Detect which cell encompasses the target text, then output its (x, y) center coordinate. 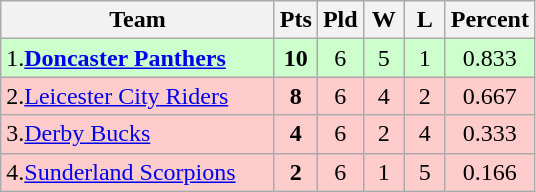
Percent (490, 20)
0.667 (490, 96)
0.333 (490, 134)
4.Sunderland Scorpions (138, 172)
Team (138, 20)
10 (296, 58)
Pld (340, 20)
W (384, 20)
2.Leicester City Riders (138, 96)
0.833 (490, 58)
0.166 (490, 172)
1.Doncaster Panthers (138, 58)
L (424, 20)
3.Derby Bucks (138, 134)
Pts (296, 20)
8 (296, 96)
